Provide the [X, Y] coordinate of the cell's center where the given text is located.  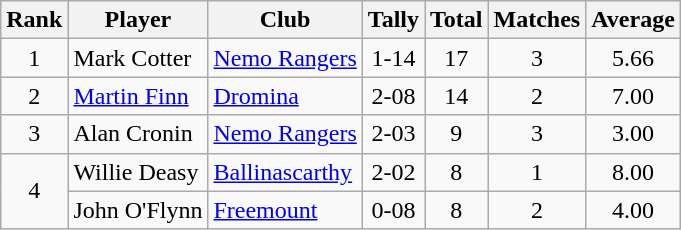
Tally [393, 20]
Rank [34, 20]
2-08 [393, 96]
Freemount [285, 210]
17 [456, 58]
Ballinascarthy [285, 172]
Club [285, 20]
Dromina [285, 96]
14 [456, 96]
2-02 [393, 172]
4.00 [634, 210]
9 [456, 134]
Martin Finn [138, 96]
Total [456, 20]
3.00 [634, 134]
Matches [537, 20]
8.00 [634, 172]
Player [138, 20]
Alan Cronin [138, 134]
5.66 [634, 58]
John O'Flynn [138, 210]
7.00 [634, 96]
4 [34, 191]
1-14 [393, 58]
0-08 [393, 210]
Mark Cotter [138, 58]
2-03 [393, 134]
Average [634, 20]
Willie Deasy [138, 172]
